Determine the [X, Y] coordinate at the center of the cell enclosing the given text.  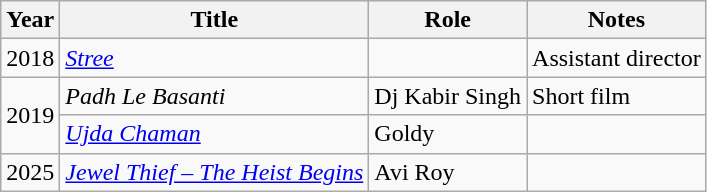
Padh Le Basanti [214, 96]
Assistant director [617, 58]
2018 [30, 58]
Stree [214, 58]
Ujda Chaman [214, 134]
Goldy [448, 134]
Avi Roy [448, 172]
Title [214, 20]
Short film [617, 96]
Year [30, 20]
Dj Kabir Singh [448, 96]
2019 [30, 115]
2025 [30, 172]
Notes [617, 20]
Role [448, 20]
Jewel Thief – The Heist Begins [214, 172]
